Find where the given text appears and provide that cell's center as [x, y] coordinate. 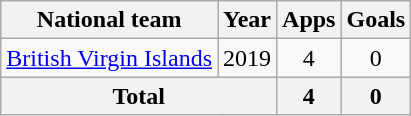
Year [248, 20]
National team [110, 20]
2019 [248, 58]
Apps [309, 20]
Total [139, 96]
Goals [376, 20]
British Virgin Islands [110, 58]
